Identify which cell holds the provided text, then report its [x, y] central coordinate. 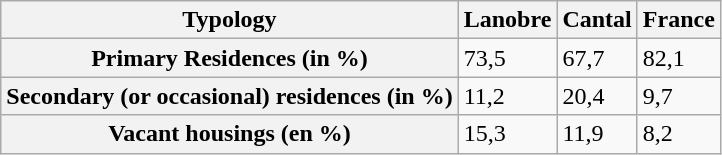
82,1 [678, 58]
France [678, 20]
Secondary (or occasional) residences (in %) [230, 96]
15,3 [508, 134]
11,2 [508, 96]
73,5 [508, 58]
20,4 [597, 96]
11,9 [597, 134]
Lanobre [508, 20]
8,2 [678, 134]
67,7 [597, 58]
Cantal [597, 20]
9,7 [678, 96]
Primary Residences (in %) [230, 58]
Vacant housings (en %) [230, 134]
Typology [230, 20]
